Find where the given text appears and provide that cell's center as [x, y] coordinate. 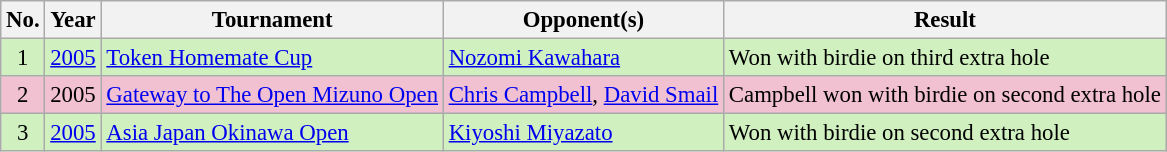
Tournament [272, 20]
3 [23, 133]
Won with birdie on third extra hole [946, 58]
Gateway to The Open Mizuno Open [272, 95]
Nozomi Kawahara [583, 58]
Kiyoshi Miyazato [583, 133]
1 [23, 58]
Asia Japan Okinawa Open [272, 133]
Year [73, 20]
Result [946, 20]
Token Homemate Cup [272, 58]
Campbell won with birdie on second extra hole [946, 95]
2 [23, 95]
No. [23, 20]
Won with birdie on second extra hole [946, 133]
Chris Campbell, David Smail [583, 95]
Opponent(s) [583, 20]
